For the text-containing cell, return its midpoint in [x, y] coordinate format. 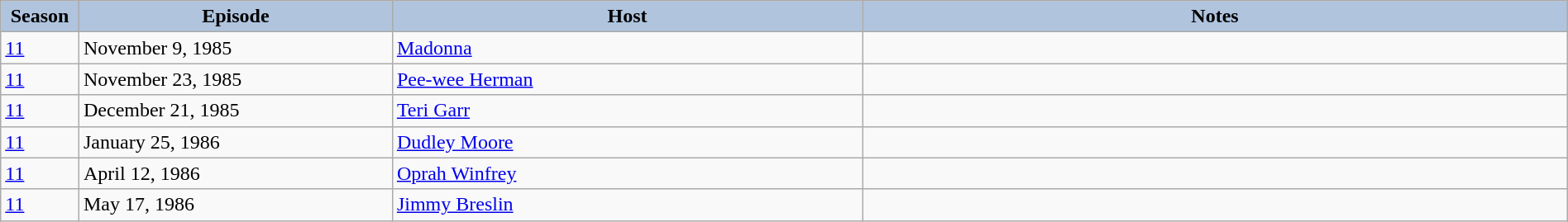
Dudley Moore [627, 142]
November 9, 1985 [235, 48]
Teri Garr [627, 111]
Episode [235, 17]
Notes [1216, 17]
Host [627, 17]
December 21, 1985 [235, 111]
Oprah Winfrey [627, 173]
Pee-wee Herman [627, 79]
January 25, 1986 [235, 142]
April 12, 1986 [235, 173]
May 17, 1986 [235, 205]
November 23, 1985 [235, 79]
Season [40, 17]
Jimmy Breslin [627, 205]
Madonna [627, 48]
